Search for the cell housing the specified text and yield its [x, y] center coordinate. 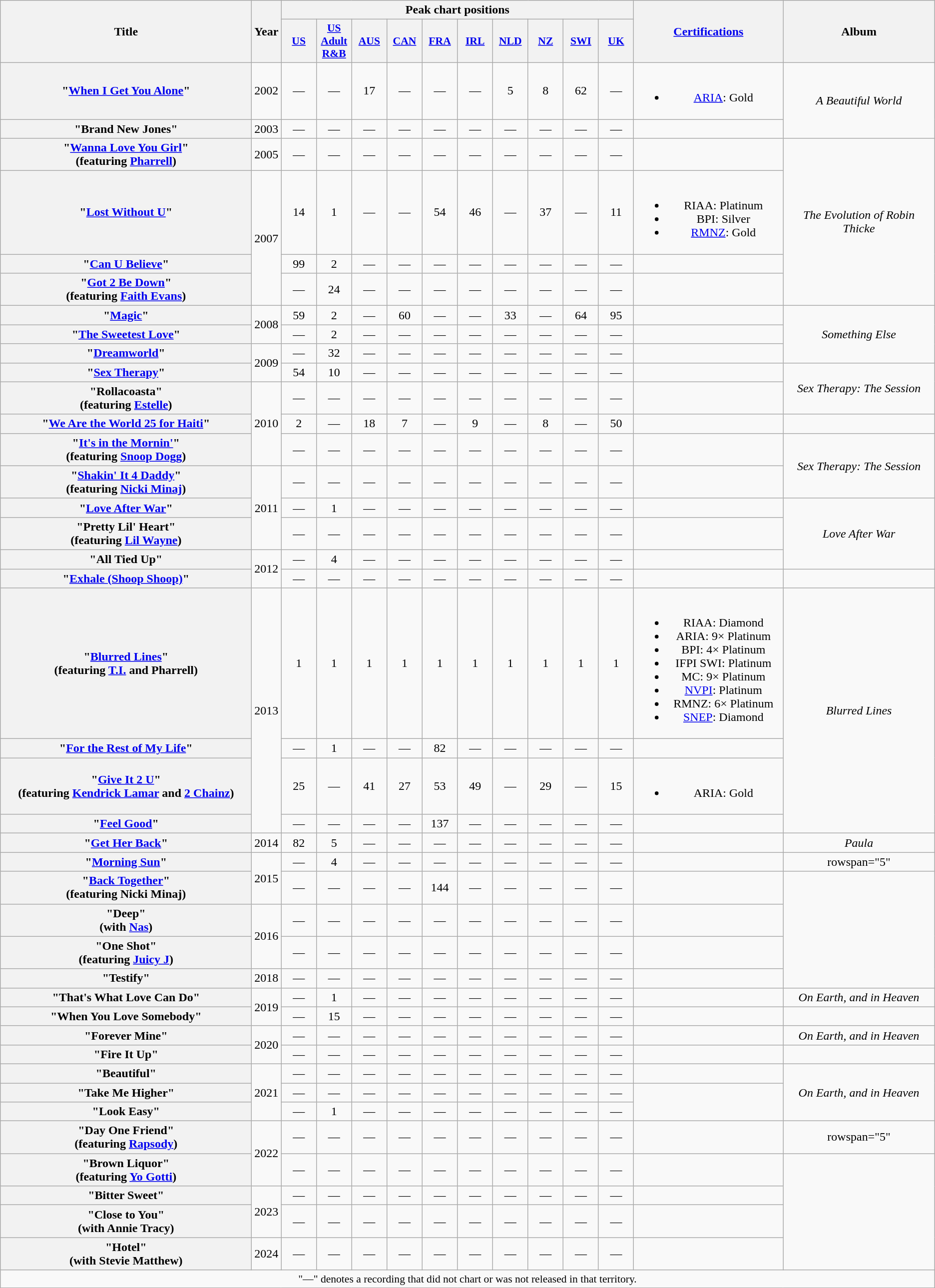
A Beautiful World [859, 100]
"Exhale (Shoop Shoop)" [126, 578]
2024 [267, 1254]
"That's What Love Can Do" [126, 997]
17 [370, 91]
SWI [581, 41]
2002 [267, 91]
2020 [267, 1045]
2003 [267, 128]
95 [616, 315]
NLD [510, 41]
AUS [370, 41]
11 [616, 213]
2015 [267, 878]
2010 [267, 424]
"Brown Liquor"(featuring Yo Gotti) [126, 1170]
46 [475, 213]
"When I Get You Alone" [126, 91]
2019 [267, 1007]
"Look Easy" [126, 1112]
Peak chart positions [458, 10]
27 [405, 786]
2014 [267, 843]
"When You Love Somebody" [126, 1016]
"Get Her Back" [126, 843]
99 [299, 264]
2016 [267, 936]
60 [405, 315]
"Beautiful" [126, 1073]
The Evolution of Robin Thicke [859, 222]
CAN [405, 41]
2018 [267, 978]
Album [859, 32]
Blurred Lines [859, 710]
2023 [267, 1212]
"Dreamworld" [126, 353]
"Morning Sun" [126, 862]
"Brand New Jones" [126, 128]
137 [440, 824]
50 [616, 424]
"One Shot"(featuring Juicy J) [126, 952]
"All Tied Up" [126, 559]
Title [126, 32]
Something Else [859, 334]
14 [299, 213]
2008 [267, 325]
"Give It 2 U"(featuring Kendrick Lamar and 2 Chainz) [126, 786]
"Take Me Higher" [126, 1093]
"Can U Believe" [126, 264]
2005 [267, 155]
"The Sweetest Love" [126, 334]
"For the Rest of My Life" [126, 748]
"It's in the Mornin'"(featuring Snoop Dogg) [126, 450]
"We Are the World 25 for Haiti" [126, 424]
7 [405, 424]
"Forever Mine" [126, 1035]
9 [475, 424]
"Close to You" (with Annie Tracy) [126, 1221]
24 [334, 290]
NZ [545, 41]
"Rollacoasta"(featuring Estelle) [126, 398]
18 [370, 424]
US [299, 41]
25 [299, 786]
"Love After War" [126, 508]
RIAA: DiamondARIA: 9× PlatinumBPI: 4× PlatinumIFPI SWI: PlatinumMC: 9× PlatinumNVPI: PlatinumRMNZ: 6× PlatinumSNEP: Diamond [708, 663]
"Hotel" (with Stevie Matthew) [126, 1254]
"Testify" [126, 978]
64 [581, 315]
10 [334, 372]
2022 [267, 1154]
2012 [267, 569]
"Deep"(with Nas) [126, 920]
FRA [440, 41]
144 [440, 887]
IRL [475, 41]
RIAA: PlatinumBPI: SilverRMNZ: Gold [708, 213]
"Shakin' It 4 Daddy"(featuring Nicki Minaj) [126, 482]
37 [545, 213]
33 [510, 315]
2021 [267, 1092]
49 [475, 786]
29 [545, 786]
2011 [267, 508]
"Wanna Love You Girl"(featuring Pharrell) [126, 155]
2009 [267, 363]
"Fire It Up" [126, 1054]
Love After War [859, 534]
53 [440, 786]
"Back Together"(featuring Nicki Minaj) [126, 887]
"Bitter Sweet" [126, 1196]
"Blurred Lines"(featuring T.I. and Pharrell) [126, 663]
US Adult R&B [334, 41]
"Magic" [126, 315]
"Feel Good" [126, 824]
"Got 2 Be Down"(featuring Faith Evans) [126, 290]
Year [267, 32]
"—" denotes a recording that did not chart or was not released in that territory. [467, 1279]
32 [334, 353]
Certifications [708, 32]
2007 [267, 238]
UK [616, 41]
Paula [859, 843]
41 [370, 786]
59 [299, 315]
"Day One Friend"(featuring Rapsody) [126, 1137]
"Pretty Lil' Heart"(featuring Lil Wayne) [126, 534]
62 [581, 91]
"Sex Therapy" [126, 372]
"Lost Without U" [126, 213]
2013 [267, 710]
